Identify which cell holds the provided text, then report its (x, y) central coordinate. 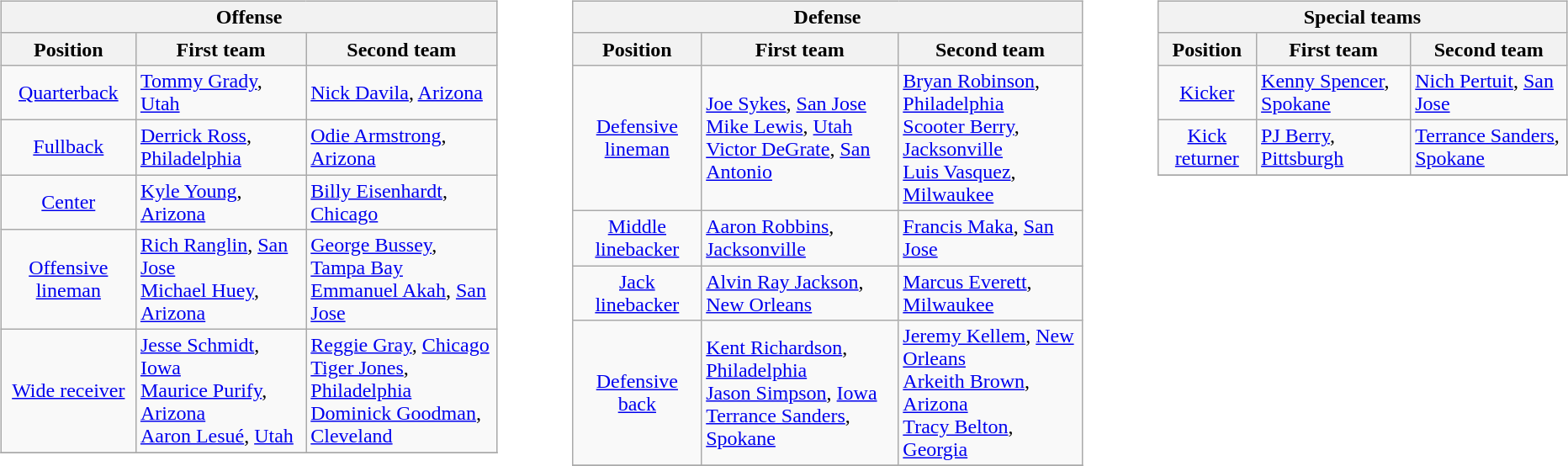
Billy Eisenhardt, Chicago (402, 202)
Offensive lineman (68, 279)
Aaron Robbins, Jacksonville (800, 237)
Center (68, 202)
Reggie Gray, ChicagoTiger Jones, PhiladelphiaDominick Goodman, Cleveland (402, 391)
Defensive back (638, 394)
George Bussey, Tampa BayEmmanuel Akah, San Jose (402, 279)
Derrick Ross, Philadelphia (220, 146)
Joe Sykes, San JoseMike Lewis, UtahVictor DeGrate, San Antonio (800, 138)
Bryan Robinson, PhiladelphiaScooter Berry, JacksonvilleLuis Vasquez, Milwaukee (990, 138)
Defense (828, 17)
Nick Davila, Arizona (402, 93)
Tommy Grady, Utah (220, 93)
Wide receiver (68, 391)
PJ Berry, Pittsburgh (1334, 146)
Quarterback (68, 93)
Middle linebacker (638, 237)
Special teams (1363, 17)
Kenny Spencer, Spokane (1334, 93)
Kent Richardson, PhiladelphiaJason Simpson, IowaTerrance Sanders, Spokane (800, 394)
Odie Armstrong, Arizona (402, 146)
Rich Ranglin, San JoseMichael Huey, Arizona (220, 279)
Alvin Ray Jackson, New Orleans (800, 293)
Jack linebacker (638, 293)
Kicker (1206, 93)
Francis Maka, San Jose (990, 237)
Kick returner (1206, 146)
Jesse Schmidt, IowaMaurice Purify, ArizonaAaron Lesué, Utah (220, 391)
Offense (249, 17)
Kyle Young, Arizona (220, 202)
Terrance Sanders, Spokane (1489, 146)
Defensive lineman (638, 138)
Fullback (68, 146)
Nich Pertuit, San Jose (1489, 93)
Jeremy Kellem, New OrleansArkeith Brown, ArizonaTracy Belton, Georgia (990, 394)
Marcus Everett, Milwaukee (990, 293)
